From the cell containing the given text, extract its center point as (x, y) coordinate. 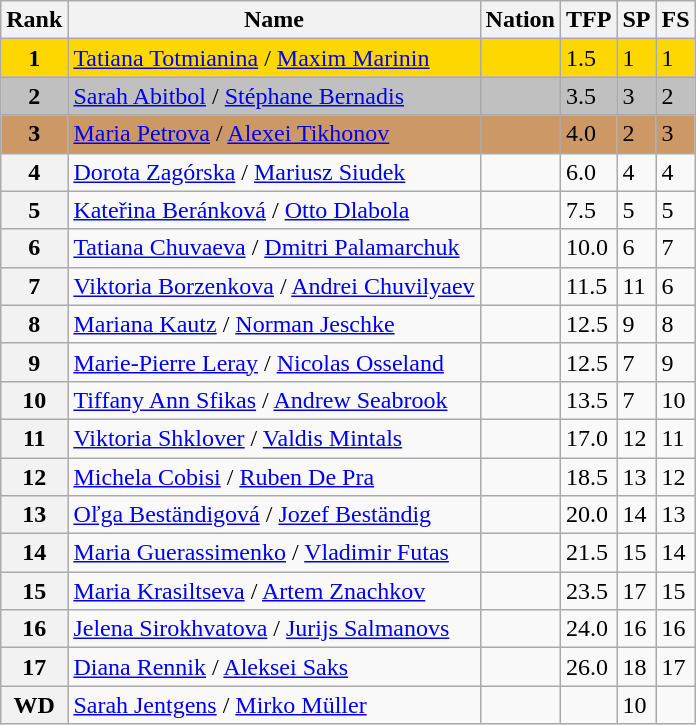
Maria Guerassimenko / Vladimir Futas (274, 553)
Mariana Kautz / Norman Jeschke (274, 324)
18 (636, 667)
Sarah Abitbol / Stéphane Bernadis (274, 96)
Kateřina Beránková / Otto Dlabola (274, 210)
7.5 (588, 210)
TFP (588, 20)
SP (636, 20)
Viktoria Shklover / Valdis Mintals (274, 438)
Jelena Sirokhvatova / Jurijs Salmanovs (274, 629)
Nation (520, 20)
Tatiana Chuvaeva / Dmitri Palamarchuk (274, 248)
11.5 (588, 286)
Tiffany Ann Sfikas / Andrew Seabrook (274, 400)
17.0 (588, 438)
WD (34, 705)
20.0 (588, 515)
Rank (34, 20)
FS (676, 20)
4.0 (588, 134)
3.5 (588, 96)
13.5 (588, 400)
Dorota Zagórska / Mariusz Siudek (274, 172)
Maria Krasiltseva / Artem Znachkov (274, 591)
23.5 (588, 591)
Marie-Pierre Leray / Nicolas Osseland (274, 362)
1.5 (588, 58)
21.5 (588, 553)
Oľga Beständigová / Jozef Beständig (274, 515)
Tatiana Totmianina / Maxim Marinin (274, 58)
18.5 (588, 477)
Maria Petrova / Alexei Tikhonov (274, 134)
24.0 (588, 629)
Sarah Jentgens / Mirko Müller (274, 705)
26.0 (588, 667)
6.0 (588, 172)
Michela Cobisi / Ruben De Pra (274, 477)
Diana Rennik / Aleksei Saks (274, 667)
10.0 (588, 248)
Viktoria Borzenkova / Andrei Chuvilyaev (274, 286)
Name (274, 20)
